Pinpoint the cell where the given text exists, returning its (x, y) midpoint coordinate. 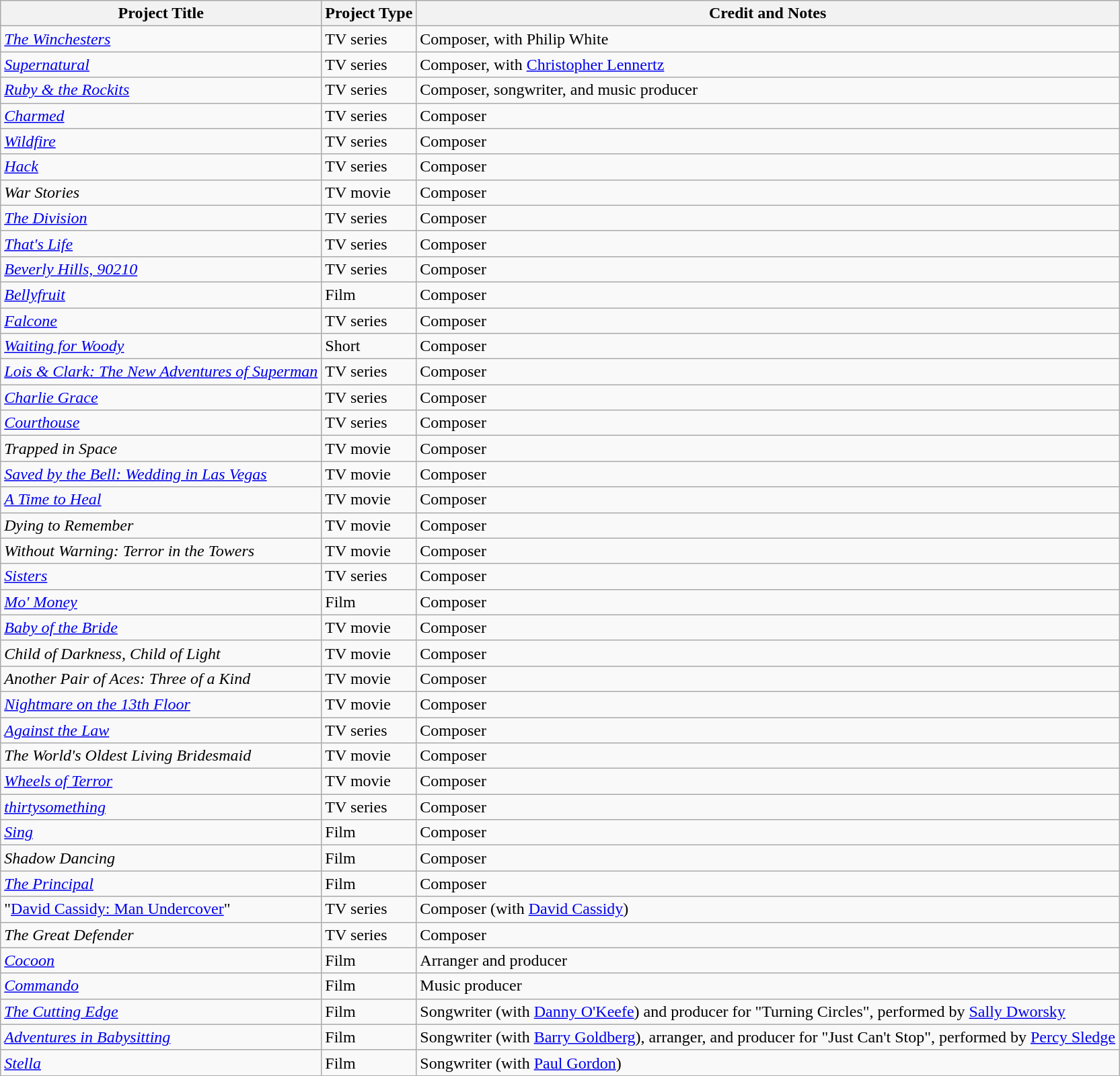
Lois & Clark: The New Adventures of Superman (161, 372)
Adventures in Babysitting (161, 1037)
Baby of the Bride (161, 627)
Wildfire (161, 141)
Cocoon (161, 960)
Against the Law (161, 730)
Songwriter (with Barry Goldberg), arranger, and producer for "Just Can't Stop", performed by Percy Sledge (768, 1037)
Another Pair of Aces: Three of a Kind (161, 679)
Child of Darkness, Child of Light (161, 653)
Sisters (161, 576)
Trapped in Space (161, 449)
Charmed (161, 116)
Mo' Money (161, 602)
Bellyfruit (161, 295)
The Great Defender (161, 935)
Dying to Remember (161, 525)
Sing (161, 833)
Waiting for Woody (161, 346)
A Time to Heal (161, 500)
"David Cassidy: Man Undercover" (161, 909)
Falcone (161, 321)
Project Title (161, 13)
Composer, with Philip White (768, 39)
Hack (161, 167)
Short (369, 346)
Wheels of Terror (161, 781)
Courthouse (161, 423)
The Winchesters (161, 39)
Supernatural (161, 65)
Beverly Hills, 90210 (161, 269)
The World's Oldest Living Bridesmaid (161, 756)
Project Type (369, 13)
Arranger and producer (768, 960)
That's Life (161, 243)
Nightmare on the 13th Floor (161, 704)
The Cutting Edge (161, 1011)
Commando (161, 986)
Credit and Notes (768, 13)
Shadow Dancing (161, 858)
Charlie Grace (161, 397)
thirtysomething (161, 807)
Music producer (768, 986)
Stella (161, 1063)
War Stories (161, 192)
Songwriter (with Paul Gordon) (768, 1063)
Saved by the Bell: Wedding in Las Vegas (161, 474)
The Principal (161, 884)
Without Warning: Terror in the Towers (161, 551)
Composer (with David Cassidy) (768, 909)
Ruby & the Rockits (161, 90)
Composer, with Christopher Lennertz (768, 65)
Songwriter (with Danny O'Keefe) and producer for "Turning Circles", performed by Sally Dworsky (768, 1011)
Composer, songwriter, and music producer (768, 90)
The Division (161, 218)
